Return (X, Y) of the center of cell containing provided text 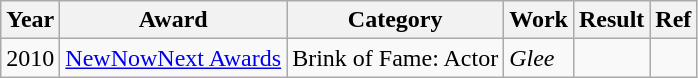
Glee (539, 58)
2010 (30, 58)
Award (174, 20)
Ref (674, 20)
Result (611, 20)
Work (539, 20)
NewNowNext Awards (174, 58)
Category (396, 20)
Year (30, 20)
Brink of Fame: Actor (396, 58)
